From the cell containing the given text, extract its center point as [x, y] coordinate. 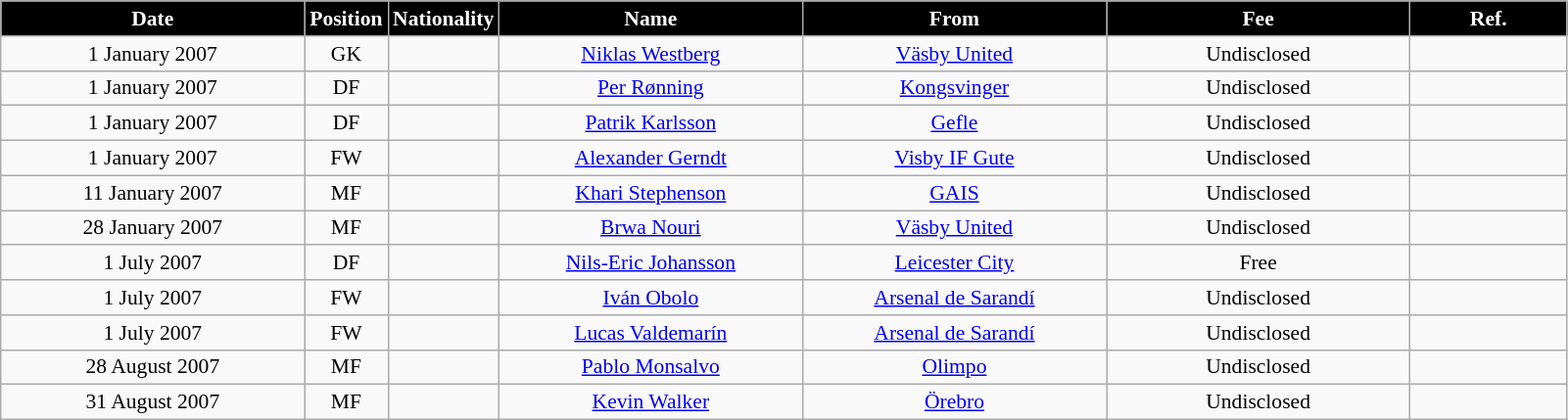
GK [347, 54]
GAIS [954, 193]
Kevin Walker [650, 402]
Date [153, 19]
28 August 2007 [153, 367]
Name [650, 19]
Pablo Monsalvo [650, 367]
Kongsvinger [954, 88]
Position [347, 19]
Gefle [954, 123]
Per Rønning [650, 88]
Fee [1259, 19]
From [954, 19]
Olimpo [954, 367]
Nationality [443, 19]
Brwa Nouri [650, 228]
Örebro [954, 402]
11 January 2007 [153, 193]
31 August 2007 [153, 402]
Ref. [1489, 19]
Iván Obolo [650, 298]
28 January 2007 [153, 228]
Lucas Valdemarín [650, 333]
Free [1259, 263]
Visby IF Gute [954, 159]
Khari Stephenson [650, 193]
Leicester City [954, 263]
Niklas Westberg [650, 54]
Patrik Karlsson [650, 123]
Alexander Gerndt [650, 159]
Nils-Eric Johansson [650, 263]
